Determine the (X, Y) coordinate at the center of the cell enclosing the given text.  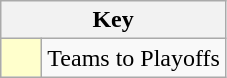
Teams to Playoffs (134, 58)
Key (114, 20)
